Search for the cell housing the specified text and yield its [x, y] center coordinate. 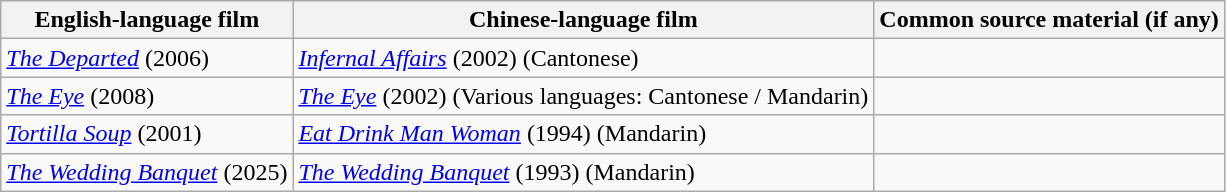
Tortilla Soup (2001) [147, 134]
The Eye (2002) (Various languages: Cantonese / Mandarin) [584, 96]
Chinese-language film [584, 20]
The Eye (2008) [147, 96]
English-language film [147, 20]
The Departed (2006) [147, 58]
The Wedding Banquet (2025) [147, 172]
Infernal Affairs (2002) (Cantonese) [584, 58]
The Wedding Banquet (1993) (Mandarin) [584, 172]
Eat Drink Man Woman (1994) (Mandarin) [584, 134]
Common source material (if any) [1050, 20]
